Find where the given text appears and provide that cell's center as [X, Y] coordinate. 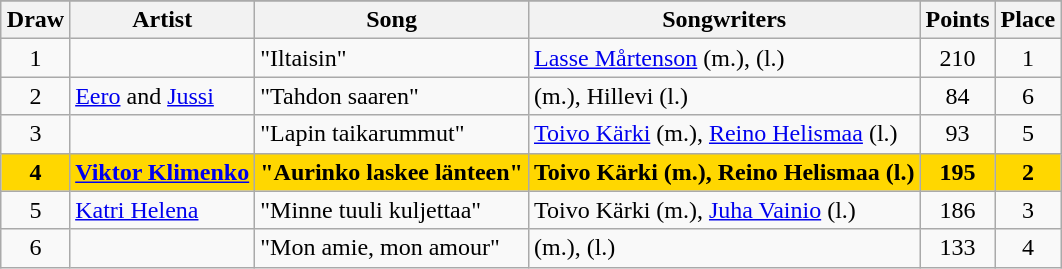
Points [958, 20]
Toivo Kärki (m.), Juha Vainio (l.) [724, 210]
Artist [162, 20]
"Tahdon saaren" [392, 96]
Katri Helena [162, 210]
186 [958, 210]
(m.), Hillevi (l.) [724, 96]
"Lapin taikarummut" [392, 134]
93 [958, 134]
84 [958, 96]
"Iltaisin" [392, 58]
Place [1028, 20]
Draw [35, 20]
Eero and Jussi [162, 96]
Songwriters [724, 20]
133 [958, 248]
"Minne tuuli kuljettaa" [392, 210]
"Aurinko laskee länteen" [392, 172]
Song [392, 20]
Viktor Klimenko [162, 172]
(m.), (l.) [724, 248]
Lasse Mårtenson (m.), (l.) [724, 58]
195 [958, 172]
"Mon amie, mon amour" [392, 248]
210 [958, 58]
